Return the (x, y) coordinate for the center point of the cell that contains the specified text.  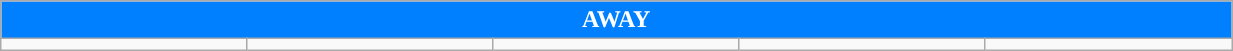
AWAY (616, 20)
